Return [X, Y] of the center of cell containing provided text 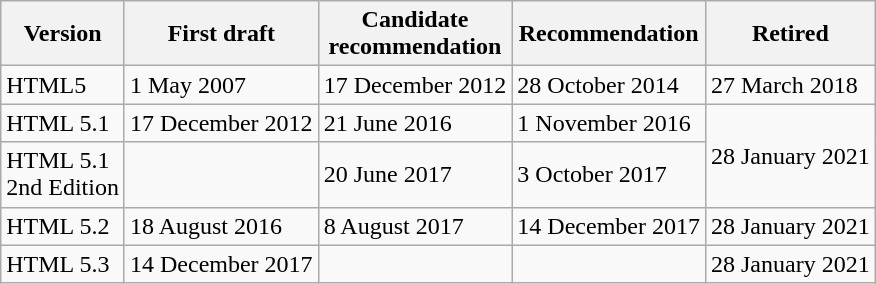
Version [63, 34]
HTML5 [63, 85]
20 June 2017 [415, 174]
28 October 2014 [609, 85]
27 March 2018 [790, 85]
1 November 2016 [609, 123]
3 October 2017 [609, 174]
18 August 2016 [221, 226]
21 June 2016 [415, 123]
8 August 2017 [415, 226]
First draft [221, 34]
HTML 5.1 2nd Edition [63, 174]
1 May 2007 [221, 85]
Candidate recommendation [415, 34]
Retired [790, 34]
HTML 5.1 [63, 123]
HTML 5.2 [63, 226]
HTML 5.3 [63, 264]
Recommendation [609, 34]
